Detect which cell encompasses the target text, then output its (X, Y) center coordinate. 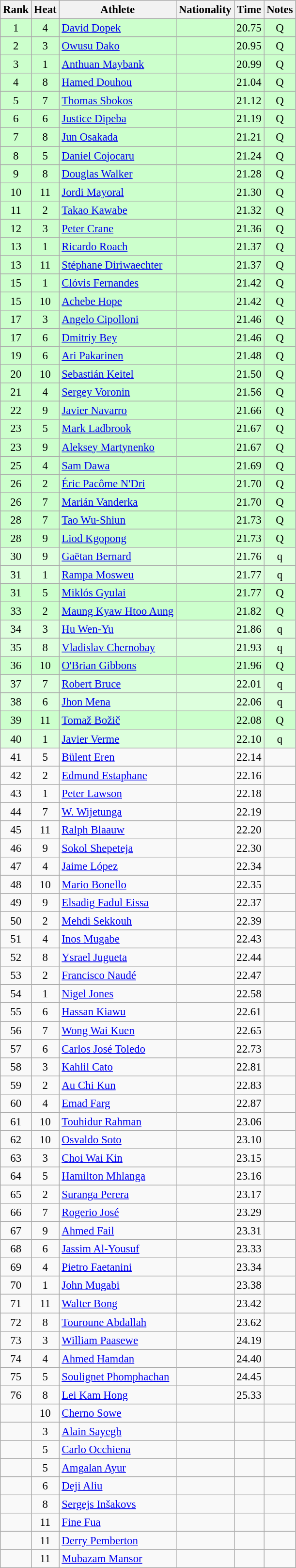
22.73 (249, 1049)
60 (16, 1104)
Sergejs Inšakovs (118, 1504)
David Dopek (118, 28)
Mehdi Sekkouh (118, 921)
Hamed Douhou (118, 82)
41 (16, 757)
21.69 (249, 465)
Hu Wen-Yu (118, 629)
22.30 (249, 848)
Ricardo Roach (118, 247)
74 (16, 1359)
Nationality (205, 10)
Ahmed Hamdan (118, 1359)
40 (16, 739)
Carlo Occhiena (118, 1450)
Maung Kyaw Htoo Aung (118, 611)
22.37 (249, 903)
72 (16, 1322)
23.42 (249, 1304)
Elsadig Fadul Eissa (118, 903)
Marián Vanderka (118, 502)
21.56 (249, 392)
21.48 (249, 356)
23.15 (249, 1158)
Peter Crane (118, 228)
56 (16, 1030)
Rampa Mosweu (118, 575)
Tomaž Božič (118, 720)
30 (16, 557)
Robert Bruce (118, 684)
36 (16, 666)
20 (16, 374)
Hamilton Mhlanga (118, 1176)
22.18 (249, 793)
21.36 (249, 228)
Deji Aliu (118, 1486)
23.38 (249, 1285)
Achebe Hope (118, 301)
Edmund Estaphane (118, 775)
Miklós Gyulai (118, 593)
21.96 (249, 666)
Bülent Eren (118, 757)
Stéphane Diriwaechter (118, 265)
23.16 (249, 1176)
Angelo Cipolloni (118, 320)
51 (16, 939)
Peter Lawson (118, 793)
22.01 (249, 684)
20.75 (249, 28)
22.34 (249, 866)
Soulignet Phomphachan (118, 1376)
33 (16, 611)
John Mugabi (118, 1285)
Gaëtan Bernard (118, 557)
Sokol Shepeteja (118, 848)
Fine Fua (118, 1522)
64 (16, 1176)
22.61 (249, 1012)
Rogerio José (118, 1213)
22.47 (249, 976)
23.34 (249, 1267)
24.19 (249, 1340)
24.40 (249, 1359)
Rank (16, 10)
22.14 (249, 757)
Mark Ladbrook (118, 429)
O'Brian Gibbons (118, 666)
21.21 (249, 137)
Owusu Dako (118, 46)
Sam Dawa (118, 465)
22.39 (249, 921)
21 (16, 392)
22.10 (249, 739)
38 (16, 703)
Heat (46, 10)
Éric Pacôme N'Dri (118, 483)
67 (16, 1231)
Emad Farg (118, 1104)
23.06 (249, 1121)
66 (16, 1213)
23.29 (249, 1213)
Derry Pemberton (118, 1541)
37 (16, 684)
22.16 (249, 775)
21.76 (249, 557)
45 (16, 830)
62 (16, 1140)
63 (16, 1158)
55 (16, 1012)
68 (16, 1249)
Kahlil Cato (118, 1067)
Ysrael Jugueta (118, 958)
Wong Wai Kuen (118, 1030)
54 (16, 994)
24.45 (249, 1376)
22.43 (249, 939)
Tao Wu-Shiun (118, 520)
22.44 (249, 958)
Douglas Walker (118, 174)
42 (16, 775)
Aleksey Martynenko (118, 447)
22 (16, 411)
Anthuan Maybank (118, 64)
Athlete (118, 10)
22.58 (249, 994)
76 (16, 1395)
21.93 (249, 648)
22.20 (249, 830)
Jun Osakada (118, 137)
Suranga Perera (118, 1195)
Jassim Al-Yousuf (118, 1249)
Sebastián Keitel (118, 374)
39 (16, 720)
35 (16, 648)
Ari Pakarinen (118, 356)
Javier Verme (118, 739)
Francisco Naudé (118, 976)
Takao Kawabe (118, 210)
23.33 (249, 1249)
Clóvis Fernandes (118, 283)
34 (16, 629)
Alain Sayegh (118, 1431)
75 (16, 1376)
23.31 (249, 1231)
46 (16, 848)
Mubazam Mansor (118, 1559)
21.24 (249, 156)
Sergey Voronin (118, 392)
21.82 (249, 611)
21.19 (249, 119)
Choi Wai Kin (118, 1158)
71 (16, 1304)
21.30 (249, 192)
21.04 (249, 82)
50 (16, 921)
20.99 (249, 64)
Walter Bong (118, 1304)
43 (16, 793)
23.62 (249, 1322)
44 (16, 812)
Mario Bonello (118, 884)
23.17 (249, 1195)
19 (16, 356)
Time (249, 10)
Jordi Mayoral (118, 192)
22.83 (249, 1085)
Lei Kam Hong (118, 1395)
Javier Navarro (118, 411)
53 (16, 976)
22.19 (249, 812)
52 (16, 958)
William Paasewe (118, 1340)
22.65 (249, 1030)
Vladislav Chernobay (118, 648)
Daniel Cojocaru (118, 156)
Ralph Blaauw (118, 830)
Pietro Faetanini (118, 1267)
21.86 (249, 629)
Cherno Sowe (118, 1413)
25 (16, 465)
Jaime López (118, 866)
Osvaldo Soto (118, 1140)
Dmitriy Bey (118, 338)
21.50 (249, 374)
59 (16, 1085)
21.28 (249, 174)
W. Wijetunga (118, 812)
22.87 (249, 1104)
65 (16, 1195)
Ahmed Fail (118, 1231)
12 (16, 228)
20.95 (249, 46)
47 (16, 866)
Amgalan Ayur (118, 1468)
Au Chi Kun (118, 1085)
57 (16, 1049)
Nigel Jones (118, 994)
22.08 (249, 720)
Inos Mugabe (118, 939)
21.66 (249, 411)
Hassan Kiawu (118, 1012)
23.10 (249, 1140)
22.06 (249, 703)
Thomas Sbokos (118, 101)
48 (16, 884)
21.12 (249, 101)
Jhon Mena (118, 703)
58 (16, 1067)
49 (16, 903)
73 (16, 1340)
22.35 (249, 884)
Notes (280, 10)
70 (16, 1285)
Touroune Abdallah (118, 1322)
22.81 (249, 1067)
Touhidur Rahman (118, 1121)
Carlos José Toledo (118, 1049)
25.33 (249, 1395)
Justice Dipeba (118, 119)
61 (16, 1121)
69 (16, 1267)
Liod Kgopong (118, 538)
21.32 (249, 210)
